For the text-containing cell, return its midpoint in (X, Y) coordinate format. 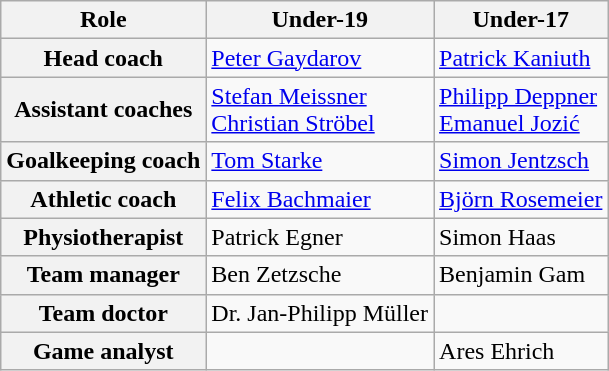
Assistant coaches (104, 110)
Simon Haas (521, 237)
Head coach (104, 58)
Peter Gaydarov (320, 58)
Patrick Kaniuth (521, 58)
Under-19 (320, 20)
Benjamin Gam (521, 275)
Patrick Egner (320, 237)
Team doctor (104, 313)
Dr. Jan-Philipp Müller (320, 313)
Athletic coach (104, 199)
Role (104, 20)
Ares Ehrich (521, 351)
Ben Zetzsche (320, 275)
Simon Jentzsch (521, 161)
Philipp Deppner Emanuel Jozić (521, 110)
Goalkeeping coach (104, 161)
Game analyst (104, 351)
Björn Rosemeier (521, 199)
Physiotherapist (104, 237)
Stefan Meissner Christian Ströbel (320, 110)
Team manager (104, 275)
Felix Bachmaier (320, 199)
Tom Starke (320, 161)
Under-17 (521, 20)
